Return (x, y) of the center of cell containing provided text 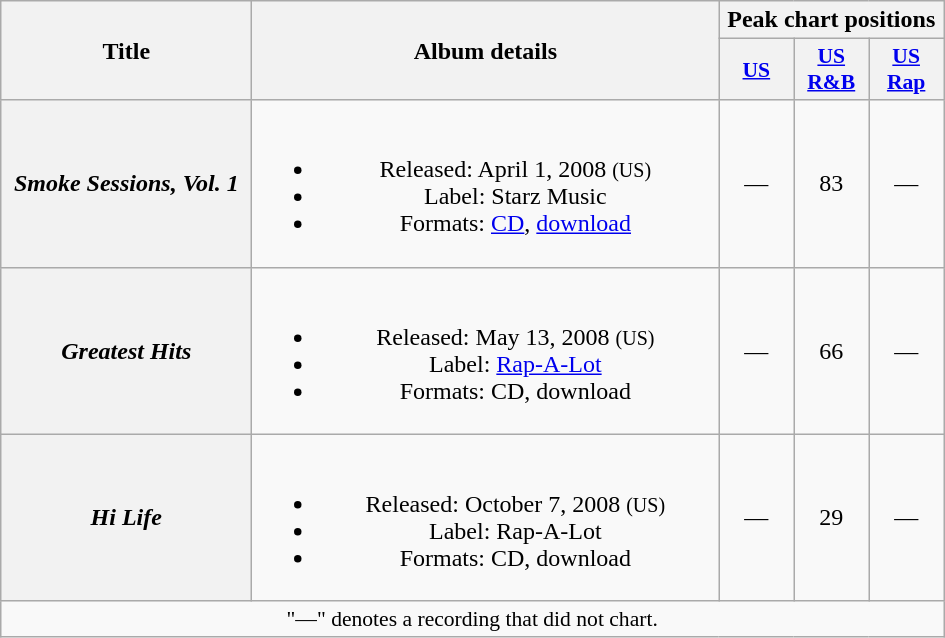
Released: October 7, 2008 (US)Label: Rap-A-LotFormats: CD, download (486, 518)
Peak chart positions (832, 20)
"—" denotes a recording that did not chart. (472, 619)
US (756, 70)
Released: April 1, 2008 (US)Label: Starz MusicFormats: CD, download (486, 184)
Album details (486, 50)
66 (832, 350)
Hi Life (126, 518)
Smoke Sessions, Vol. 1 (126, 184)
US R&B (832, 70)
USRap (906, 70)
83 (832, 184)
Greatest Hits (126, 350)
Title (126, 50)
29 (832, 518)
Released: May 13, 2008 (US)Label: Rap-A-LotFormats: CD, download (486, 350)
